Locate the cell with the specified text and output its [X, Y] center coordinate. 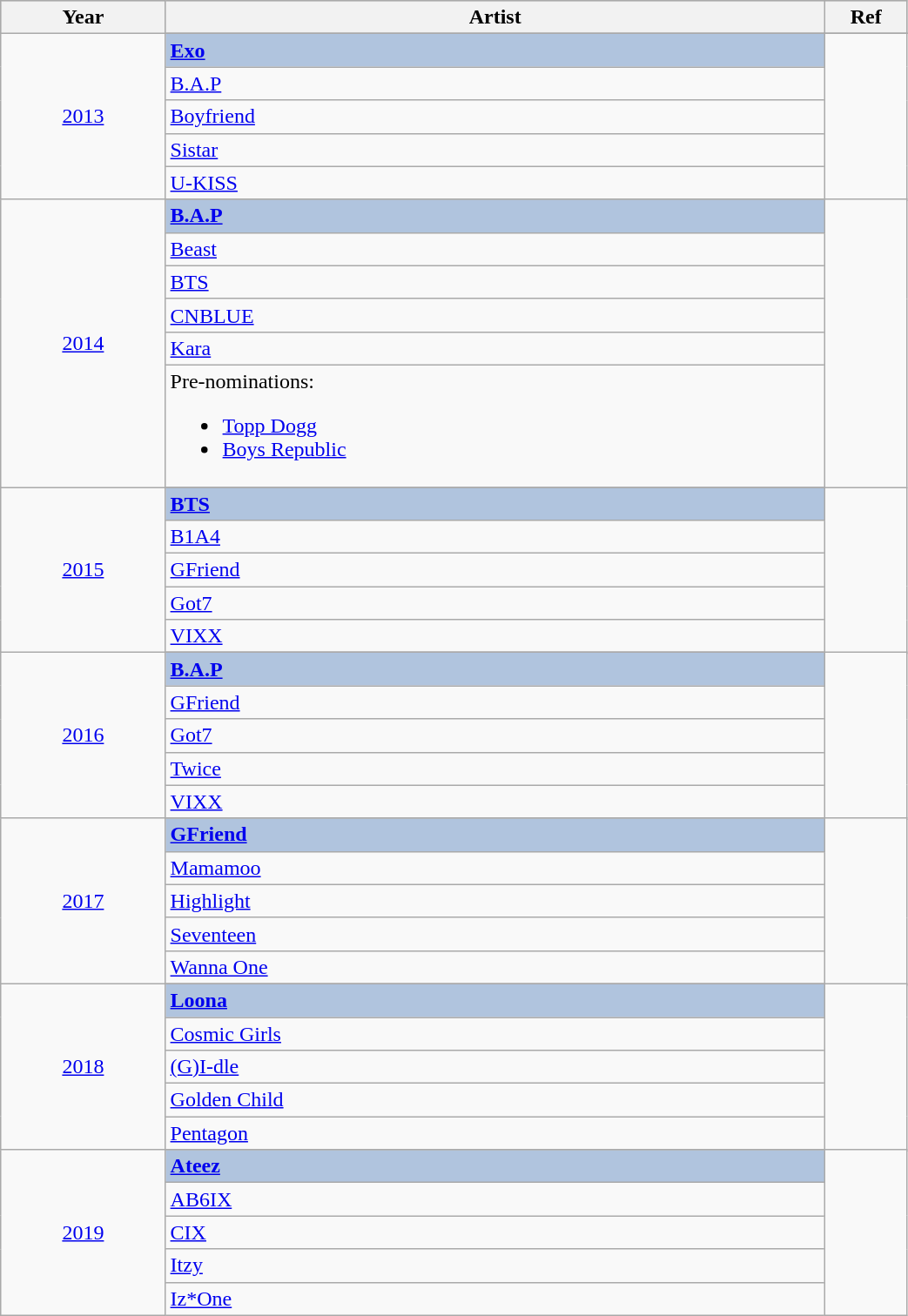
Pentagon [494, 1133]
AB6IX [494, 1199]
Wanna One [494, 967]
Ref [865, 17]
Highlight [494, 901]
Mamamoo [494, 868]
Iz*One [494, 1299]
2017 [84, 901]
Artist [494, 17]
B1A4 [494, 537]
Boyfriend [494, 117]
Cosmic Girls [494, 1033]
Itzy [494, 1266]
Sistar [494, 150]
2019 [84, 1232]
CIX [494, 1232]
Seventeen [494, 934]
Twice [494, 769]
Exo [494, 50]
U-KISS [494, 183]
Year [84, 17]
Beast [494, 249]
2013 [84, 117]
(G)I-dle [494, 1067]
Kara [494, 348]
Loona [494, 1000]
Ateez [494, 1166]
CNBLUE [494, 315]
Pre-nominations:Topp DoggBoys Republic [494, 426]
Golden Child [494, 1100]
2018 [84, 1066]
2016 [84, 735]
2014 [84, 343]
2015 [84, 570]
